For the text-containing cell, return its midpoint in [x, y] coordinate format. 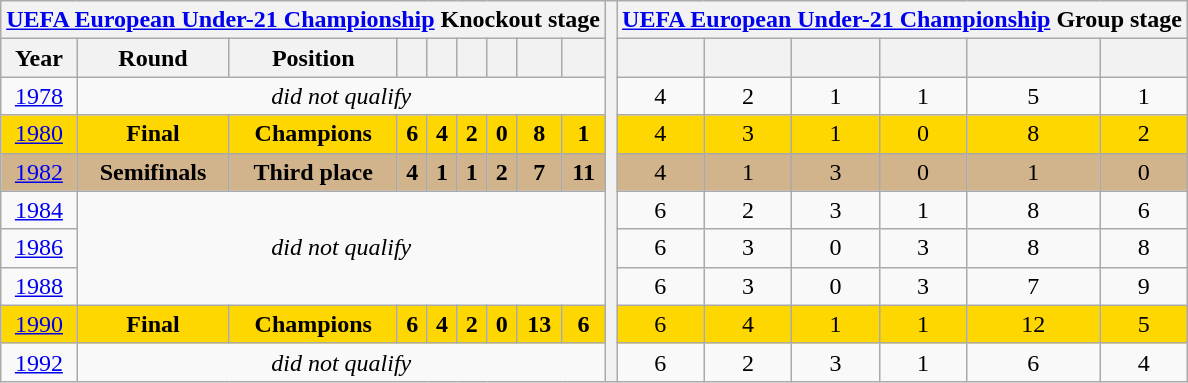
1984 [39, 210]
Semifinals [153, 172]
Round [153, 58]
UEFA European Under-21 Championship Knockout stage [304, 20]
1978 [39, 96]
Year [39, 58]
1990 [39, 324]
1992 [39, 362]
1982 [39, 172]
11 [584, 172]
9 [1144, 286]
12 [1034, 324]
1988 [39, 286]
1980 [39, 134]
13 [540, 324]
Third place [313, 172]
1986 [39, 248]
UEFA European Under-21 Championship Group stage [902, 20]
Position [313, 58]
